Capture the cell that displays the provided text and extract its (X, Y) central coordinate. 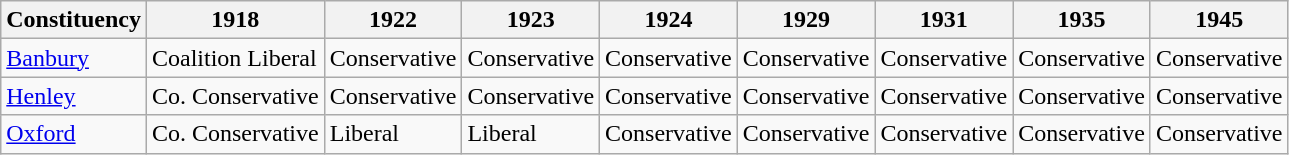
Henley (74, 96)
1931 (944, 20)
1922 (393, 20)
Constituency (74, 20)
1924 (669, 20)
Oxford (74, 134)
1929 (806, 20)
1945 (1219, 20)
1923 (531, 20)
1935 (1082, 20)
1918 (235, 20)
Banbury (74, 58)
Coalition Liberal (235, 58)
